Search for the cell housing the specified text and yield its (X, Y) center coordinate. 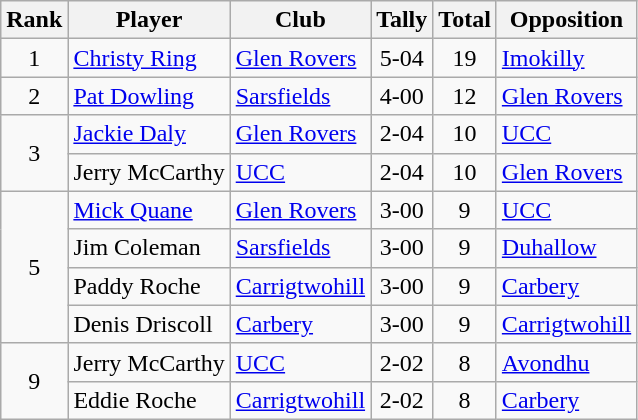
1 (34, 58)
Avondhu (566, 362)
Eddie Roche (149, 400)
Club (300, 20)
12 (465, 96)
Christy Ring (149, 58)
3 (34, 153)
Denis Driscoll (149, 324)
5-04 (402, 58)
4-00 (402, 96)
Jackie Daly (149, 134)
Opposition (566, 20)
2 (34, 96)
19 (465, 58)
Mick Quane (149, 210)
Total (465, 20)
Rank (34, 20)
Paddy Roche (149, 286)
Duhallow (566, 248)
Player (149, 20)
Pat Dowling (149, 96)
5 (34, 267)
Jim Coleman (149, 248)
Tally (402, 20)
Imokilly (566, 58)
